Determine the (x, y) coordinate at the center of the cell enclosing the given text.  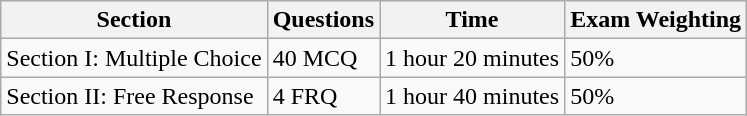
1 hour 20 minutes (472, 58)
Time (472, 20)
Questions (323, 20)
4 FRQ (323, 96)
Exam Weighting (656, 20)
40 MCQ (323, 58)
Section I: Multiple Choice (134, 58)
Section (134, 20)
Section II: Free Response (134, 96)
1 hour 40 minutes (472, 96)
